For the text-containing cell, return its midpoint in [X, Y] coordinate format. 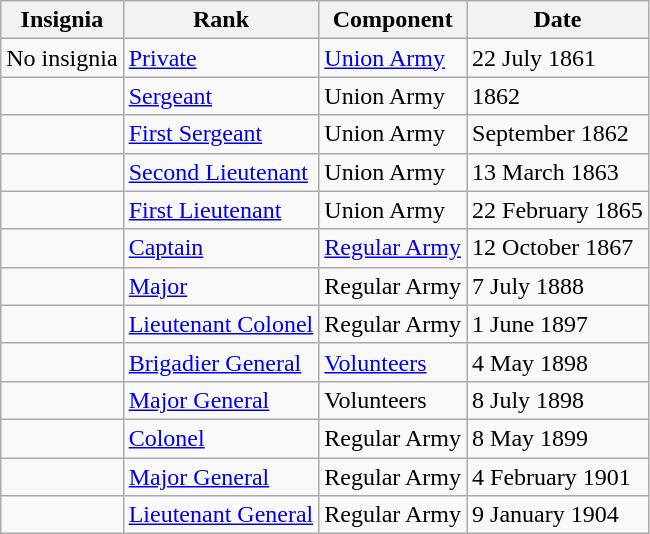
1 June 1897 [558, 324]
7 July 1888 [558, 286]
Brigadier General [221, 362]
Lieutenant Colonel [221, 324]
9 January 1904 [558, 515]
22 July 1861 [558, 58]
No insignia [62, 58]
First Sergeant [221, 134]
First Lieutenant [221, 210]
Rank [221, 20]
Colonel [221, 438]
Date [558, 20]
Second Lieutenant [221, 172]
Lieutenant General [221, 515]
8 May 1899 [558, 438]
Sergeant [221, 96]
Insignia [62, 20]
1862 [558, 96]
September 1862 [558, 134]
Captain [221, 248]
8 July 1898 [558, 400]
Private [221, 58]
Major [221, 286]
12 October 1867 [558, 248]
4 February 1901 [558, 477]
Component [393, 20]
22 February 1865 [558, 210]
13 March 1863 [558, 172]
4 May 1898 [558, 362]
